Return (X, Y) of the center of cell containing provided text 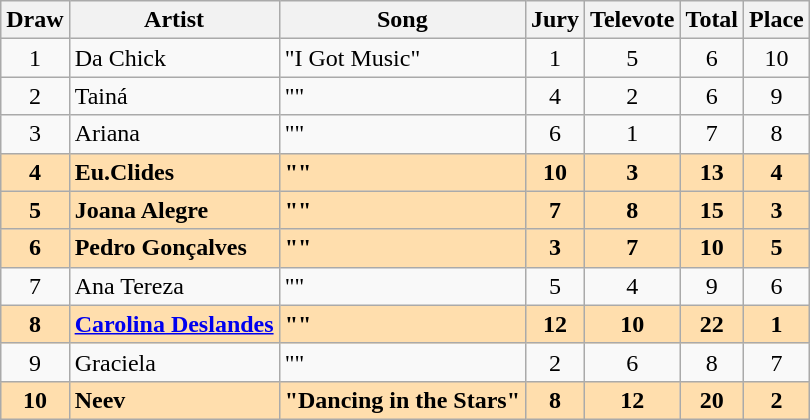
Tainá (174, 96)
20 (712, 400)
Jury (554, 20)
Artist (174, 20)
Song (402, 20)
Pedro Gonçalves (174, 248)
Draw (35, 20)
Ana Tereza (174, 286)
Neev (174, 400)
Da Chick (174, 58)
"Dancing in the Stars" (402, 400)
Graciela (174, 362)
15 (712, 210)
Eu.Clides (174, 172)
Ariana (174, 134)
Joana Alegre (174, 210)
Televote (632, 20)
Total (712, 20)
"I Got Music" (402, 58)
Place (777, 20)
13 (712, 172)
22 (712, 324)
Carolina Deslandes (174, 324)
